Pinpoint the cell where the given text exists, returning its (x, y) midpoint coordinate. 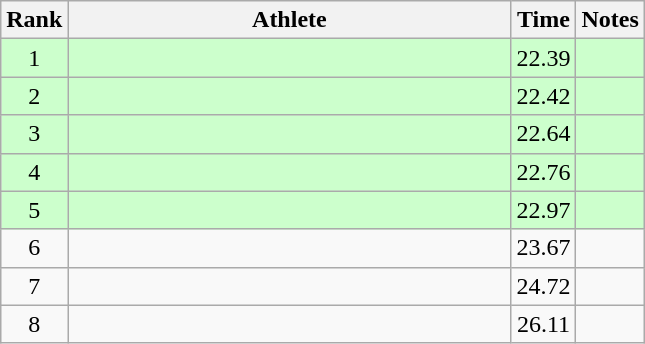
22.97 (544, 210)
Rank (34, 20)
22.64 (544, 134)
22.42 (544, 96)
6 (34, 248)
2 (34, 96)
Time (544, 20)
24.72 (544, 286)
23.67 (544, 248)
26.11 (544, 324)
22.39 (544, 58)
8 (34, 324)
7 (34, 286)
3 (34, 134)
5 (34, 210)
1 (34, 58)
22.76 (544, 172)
4 (34, 172)
Notes (610, 20)
Athlete (290, 20)
